From the cell containing the given text, extract its center point as (X, Y) coordinate. 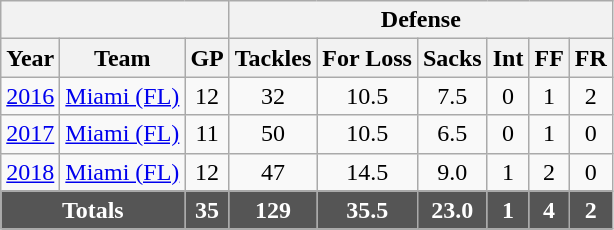
Tackles (273, 58)
129 (273, 210)
FF (549, 58)
2016 (30, 96)
Sacks (452, 58)
50 (273, 134)
47 (273, 172)
GP (207, 58)
23.0 (452, 210)
35 (207, 210)
35.5 (368, 210)
2018 (30, 172)
Team (122, 58)
7.5 (452, 96)
4 (549, 210)
14.5 (368, 172)
Int (508, 58)
11 (207, 134)
6.5 (452, 134)
FR (590, 58)
2017 (30, 134)
Totals (93, 210)
9.0 (452, 172)
Year (30, 58)
Defense (420, 20)
For Loss (368, 58)
32 (273, 96)
